Find where the given text appears and provide that cell's center as (x, y) coordinate. 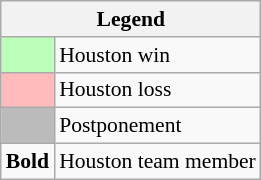
Houston win (158, 55)
Postponement (158, 126)
Houston team member (158, 162)
Legend (131, 19)
Houston loss (158, 90)
Bold (28, 162)
